Detect which cell encompasses the target text, then output its (x, y) center coordinate. 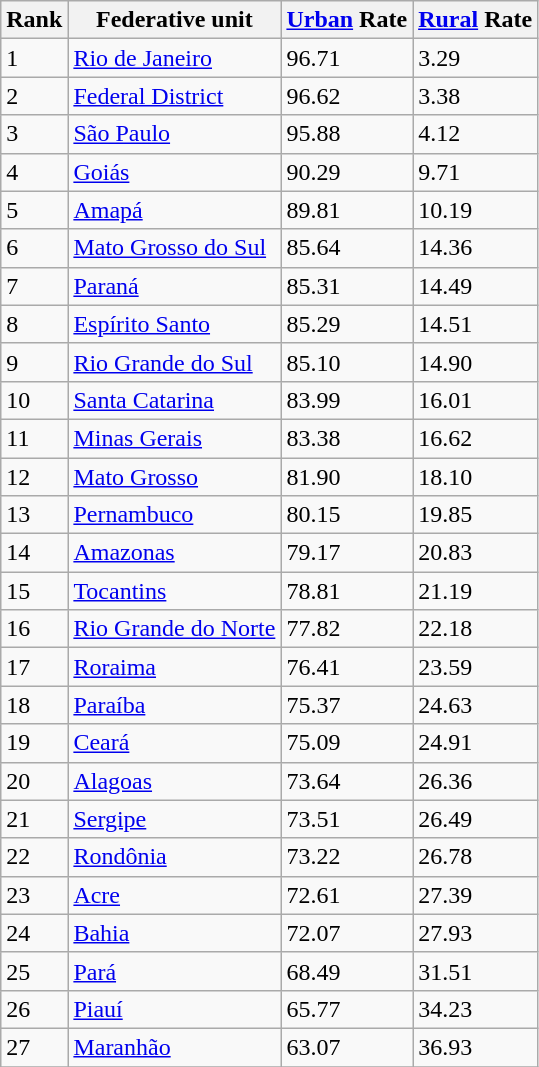
75.09 (347, 743)
27.39 (476, 895)
16 (34, 629)
9.71 (476, 172)
25 (34, 971)
Espírito Santo (174, 324)
83.38 (347, 438)
27.93 (476, 933)
77.82 (347, 629)
Pernambuco (174, 515)
Acre (174, 895)
Sergipe (174, 819)
18.10 (476, 477)
79.17 (347, 553)
63.07 (347, 1047)
26.78 (476, 857)
Rio de Janeiro (174, 58)
83.99 (347, 400)
80.15 (347, 515)
26.36 (476, 781)
7 (34, 286)
14 (34, 553)
Paraíba (174, 705)
85.31 (347, 286)
14.49 (476, 286)
São Paulo (174, 134)
76.41 (347, 667)
78.81 (347, 591)
21 (34, 819)
14.90 (476, 362)
Goiás (174, 172)
13 (34, 515)
Federal District (174, 96)
3 (34, 134)
14.51 (476, 324)
10.19 (476, 210)
Maranhão (174, 1047)
Rondônia (174, 857)
Amapá (174, 210)
Bahia (174, 933)
68.49 (347, 971)
96.62 (347, 96)
Rio Grande do Norte (174, 629)
4 (34, 172)
85.10 (347, 362)
16.01 (476, 400)
3.29 (476, 58)
8 (34, 324)
21.19 (476, 591)
Pará (174, 971)
Piauí (174, 1009)
34.23 (476, 1009)
19.85 (476, 515)
24 (34, 933)
20 (34, 781)
12 (34, 477)
Tocantins (174, 591)
Ceará (174, 743)
Urban Rate (347, 20)
95.88 (347, 134)
22 (34, 857)
20.83 (476, 553)
72.07 (347, 933)
6 (34, 248)
90.29 (347, 172)
9 (34, 362)
Mato Grosso do Sul (174, 248)
23 (34, 895)
Paraná (174, 286)
Santa Catarina (174, 400)
2 (34, 96)
23.59 (476, 667)
65.77 (347, 1009)
73.64 (347, 781)
19 (34, 743)
36.93 (476, 1047)
89.81 (347, 210)
24.91 (476, 743)
72.61 (347, 895)
17 (34, 667)
Rank (34, 20)
16.62 (476, 438)
5 (34, 210)
15 (34, 591)
Rio Grande do Sul (174, 362)
18 (34, 705)
Amazonas (174, 553)
81.90 (347, 477)
11 (34, 438)
4.12 (476, 134)
26 (34, 1009)
22.18 (476, 629)
24.63 (476, 705)
75.37 (347, 705)
Mato Grosso (174, 477)
1 (34, 58)
Minas Gerais (174, 438)
Rural Rate (476, 20)
Federative unit (174, 20)
Alagoas (174, 781)
3.38 (476, 96)
96.71 (347, 58)
31.51 (476, 971)
26.49 (476, 819)
Roraima (174, 667)
10 (34, 400)
14.36 (476, 248)
73.51 (347, 819)
85.29 (347, 324)
27 (34, 1047)
85.64 (347, 248)
73.22 (347, 857)
